Provide the (x, y) coordinate of the cell's center where the given text is located.  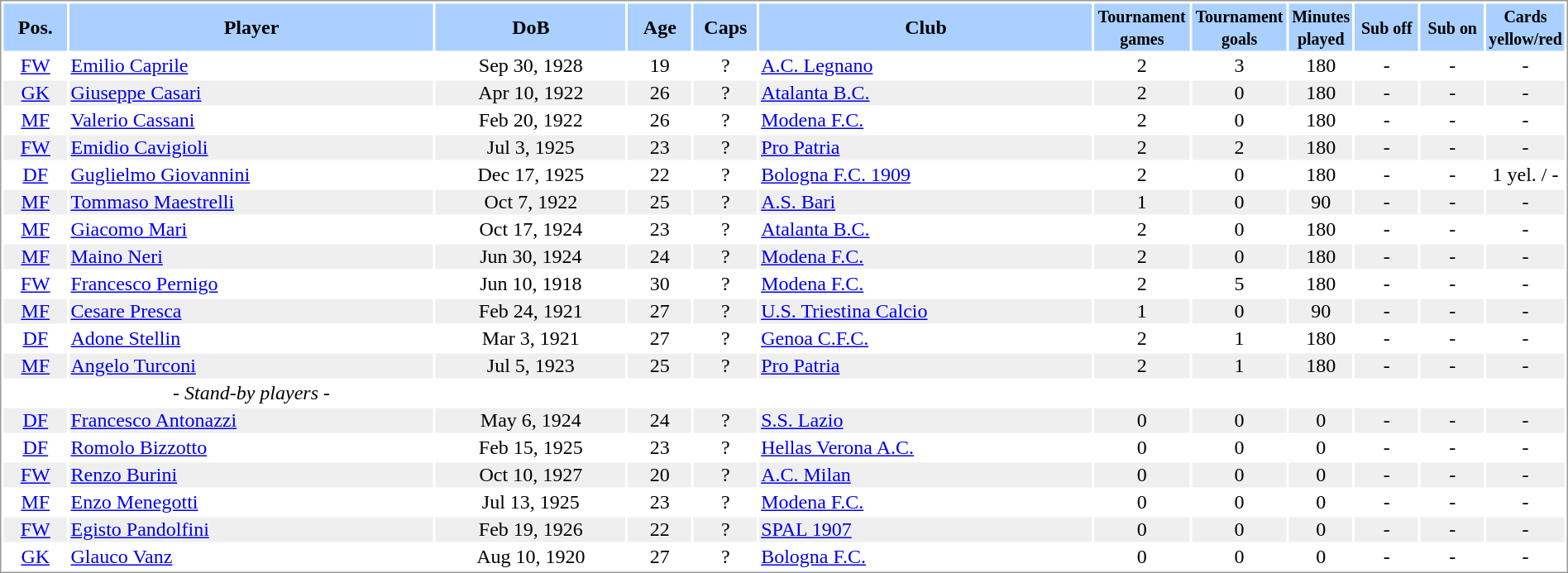
Tournamentgames (1141, 26)
- Stand-by players - (251, 393)
S.S. Lazio (926, 421)
Age (660, 26)
3 (1239, 65)
A.C. Milan (926, 475)
19 (660, 65)
U.S. Triestina Calcio (926, 312)
Pos. (35, 26)
Hellas Verona A.C. (926, 447)
Feb 15, 1925 (531, 447)
Emidio Cavigioli (251, 148)
Jun 30, 1924 (531, 257)
Giuseppe Casari (251, 93)
Bologna F.C. 1909 (926, 174)
Francesco Antonazzi (251, 421)
Valerio Cassani (251, 120)
Feb 19, 1926 (531, 530)
Genoa C.F.C. (926, 338)
Aug 10, 1920 (531, 556)
Sep 30, 1928 (531, 65)
DoB (531, 26)
30 (660, 284)
Egisto Pandolfini (251, 530)
Dec 17, 1925 (531, 174)
Guglielmo Giovannini (251, 174)
Cesare Presca (251, 312)
Club (926, 26)
Tommaso Maestrelli (251, 203)
Feb 24, 1921 (531, 312)
1 yel. / - (1526, 174)
Minutesplayed (1322, 26)
Jun 10, 1918 (531, 284)
Oct 10, 1927 (531, 475)
Enzo Menegotti (251, 502)
Sub off (1386, 26)
Giacomo Mari (251, 229)
Caps (726, 26)
Cardsyellow/red (1526, 26)
Sub on (1452, 26)
Adone Stellin (251, 338)
Maino Neri (251, 257)
A.S. Bari (926, 203)
20 (660, 475)
May 6, 1924 (531, 421)
Mar 3, 1921 (531, 338)
Tournamentgoals (1239, 26)
Jul 3, 1925 (531, 148)
Oct 7, 1922 (531, 203)
Angelo Turconi (251, 366)
Francesco Pernigo (251, 284)
5 (1239, 284)
Jul 13, 1925 (531, 502)
Bologna F.C. (926, 556)
Feb 20, 1922 (531, 120)
Emilio Caprile (251, 65)
Apr 10, 1922 (531, 93)
Glauco Vanz (251, 556)
Romolo Bizzotto (251, 447)
Oct 17, 1924 (531, 229)
Renzo Burini (251, 475)
SPAL 1907 (926, 530)
A.C. Legnano (926, 65)
Player (251, 26)
Jul 5, 1923 (531, 366)
